Provide the [x, y] coordinate of the cell's center where the given text is located.  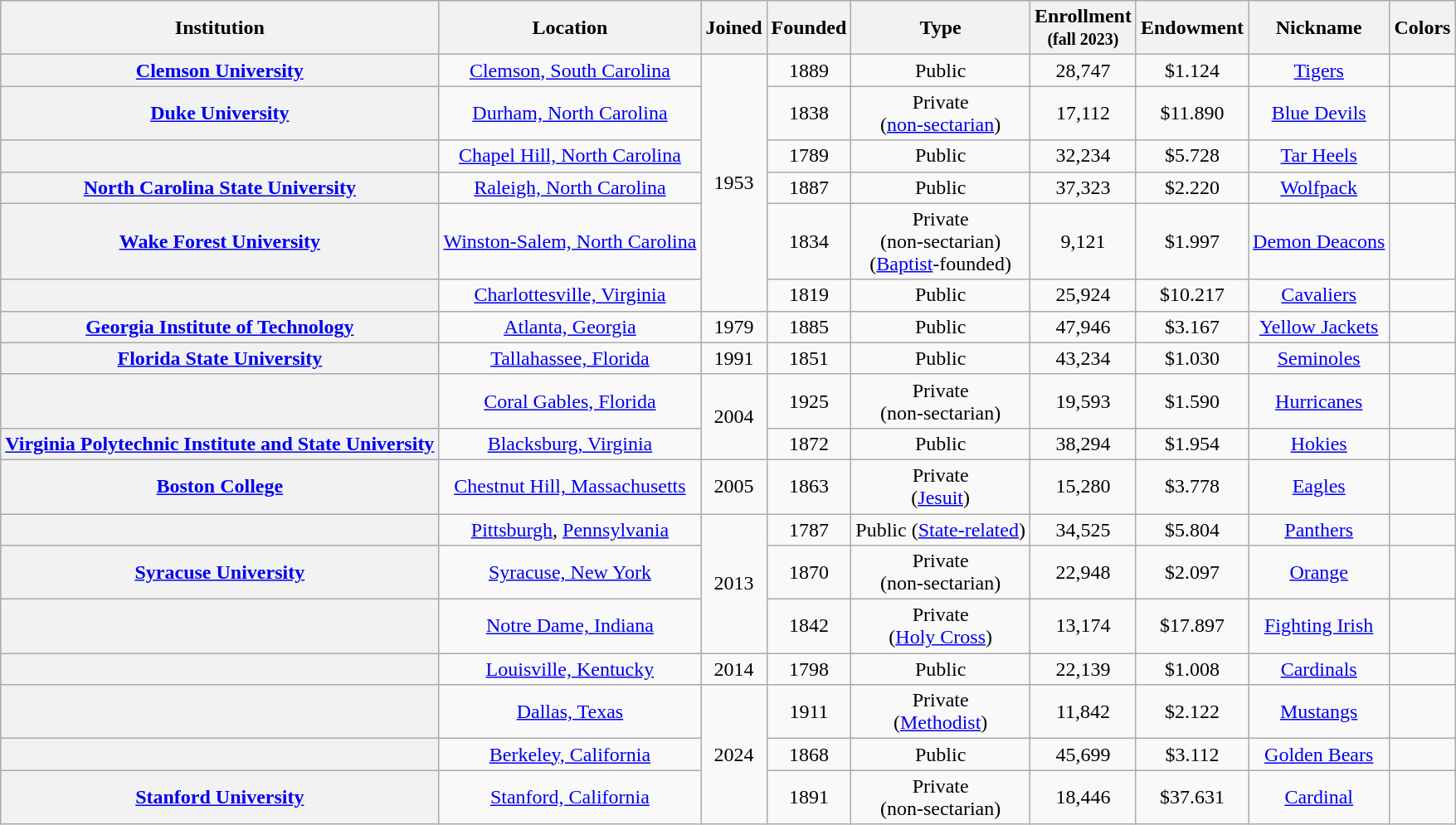
22,139 [1083, 669]
Tallahassee, Florida [570, 358]
Private(Holy Cross) [941, 627]
Joined [733, 28]
Orange [1319, 572]
2024 [733, 755]
1838 [809, 113]
$5.728 [1191, 156]
Duke University [220, 113]
1911 [809, 711]
Virginia Polytechnic Institute and State University [220, 444]
Seminoles [1319, 358]
Stanford University [220, 798]
25,924 [1083, 295]
15,280 [1083, 486]
1925 [809, 401]
Coral Gables, Florida [570, 401]
1953 [733, 182]
Louisville, Kentucky [570, 669]
Demon Deacons [1319, 241]
Golden Bears [1319, 755]
Chapel Hill, North Carolina [570, 156]
2004 [733, 416]
1979 [733, 327]
Winston-Salem, North Carolina [570, 241]
$2.220 [1191, 187]
$1.008 [1191, 669]
Syracuse, New York [570, 572]
19,593 [1083, 401]
34,525 [1083, 530]
Cardinals [1319, 669]
$37.631 [1191, 798]
Endowment [1191, 28]
1834 [809, 241]
Cavaliers [1319, 295]
47,946 [1083, 327]
Panthers [1319, 530]
1819 [809, 295]
Colors [1422, 28]
Fighting Irish [1319, 627]
Clemson, South Carolina [570, 70]
45,699 [1083, 755]
$1.954 [1191, 444]
38,294 [1083, 444]
Stanford, California [570, 798]
Syracuse University [220, 572]
$11.890 [1191, 113]
$3.167 [1191, 327]
Atlanta, Georgia [570, 327]
Clemson University [220, 70]
$2.122 [1191, 711]
1870 [809, 572]
Raleigh, North Carolina [570, 187]
Tar Heels [1319, 156]
$1.997 [1191, 241]
13,174 [1083, 627]
2013 [733, 584]
Boston College [220, 486]
Hurricanes [1319, 401]
32,234 [1083, 156]
28,747 [1083, 70]
43,234 [1083, 358]
Blacksburg, Virginia [570, 444]
$2.097 [1191, 572]
1885 [809, 327]
Nickname [1319, 28]
Type [941, 28]
9,121 [1083, 241]
1789 [809, 156]
1991 [733, 358]
Berkeley, California [570, 755]
1842 [809, 627]
1887 [809, 187]
Founded [809, 28]
Mustangs [1319, 711]
Chestnut Hill, Massachusetts [570, 486]
Cardinal [1319, 798]
17,112 [1083, 113]
22,948 [1083, 572]
Dallas, Texas [570, 711]
1798 [809, 669]
1891 [809, 798]
$10.217 [1191, 295]
Georgia Institute of Technology [220, 327]
Tigers [1319, 70]
$3.778 [1191, 486]
Durham, North Carolina [570, 113]
Public (State-related) [941, 530]
Charlottesville, Virginia [570, 295]
18,446 [1083, 798]
1863 [809, 486]
11,842 [1083, 711]
Private (Methodist) [941, 711]
$5.804 [1191, 530]
Location [570, 28]
1889 [809, 70]
Pittsburgh, Pennsylvania [570, 530]
Yellow Jackets [1319, 327]
$1.030 [1191, 358]
Eagles [1319, 486]
Private(Jesuit) [941, 486]
Blue Devils [1319, 113]
Institution [220, 28]
1872 [809, 444]
$1.590 [1191, 401]
2014 [733, 669]
Private (non-sectarian) [941, 798]
Enrollment(fall 2023) [1083, 28]
$3.112 [1191, 755]
Hokies [1319, 444]
1868 [809, 755]
$17.897 [1191, 627]
37,323 [1083, 187]
Notre Dame, Indiana [570, 627]
Wake Forest University [220, 241]
$1.124 [1191, 70]
Private(non-sectarian)(Baptist-founded) [941, 241]
North Carolina State University [220, 187]
2005 [733, 486]
1787 [809, 530]
Wolfpack [1319, 187]
1851 [809, 358]
Florida State University [220, 358]
